Search for the cell housing the specified text and yield its (x, y) center coordinate. 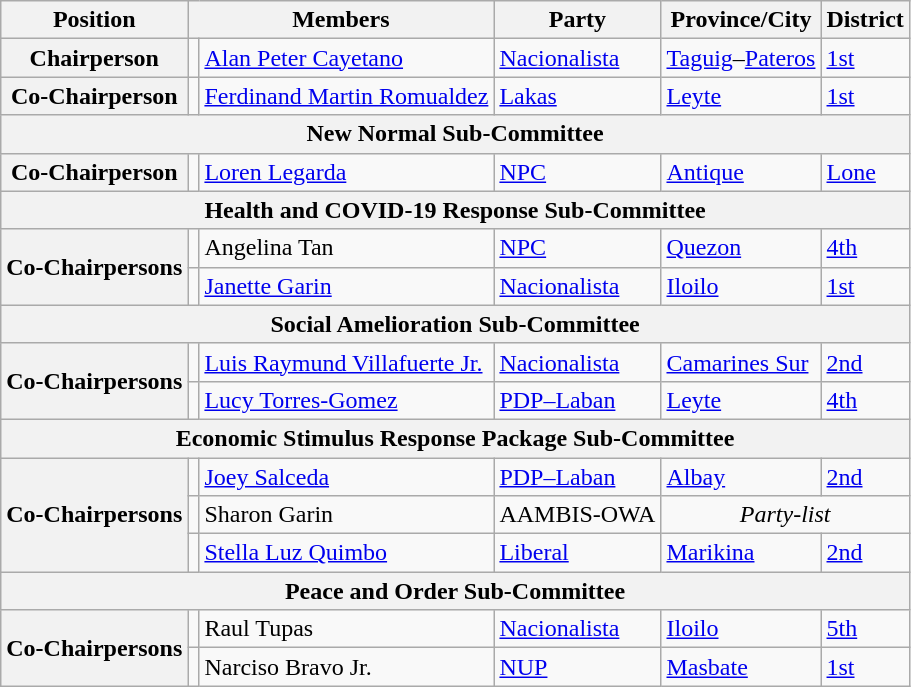
Camarines Sur (741, 362)
Taguig–Pateros (741, 58)
Social Amelioration Sub-Committee (456, 324)
Alan Peter Cayetano (346, 58)
5th (865, 629)
Luis Raymund Villafuerte Jr. (346, 362)
Sharon Garin (346, 515)
Party (578, 20)
Province/City (741, 20)
New Normal Sub-Committee (456, 134)
Economic Stimulus Response Package Sub-Committee (456, 438)
Marikina (741, 553)
Chairperson (94, 58)
Members (341, 20)
Stella Luz Quimbo (346, 553)
District (865, 20)
Health and COVID-19 Response Sub-Committee (456, 210)
Narciso Bravo Jr. (346, 667)
Antique (741, 172)
Loren Legarda (346, 172)
Masbate (741, 667)
Liberal (578, 553)
NUP (578, 667)
Peace and Order Sub-Committee (456, 591)
Albay (741, 477)
Raul Tupas (346, 629)
AAMBIS-OWA (578, 515)
Party-list (785, 515)
Lucy Torres-Gomez (346, 400)
Lakas (578, 96)
Angelina Tan (346, 248)
Ferdinand Martin Romualdez (346, 96)
Janette Garin (346, 286)
Quezon (741, 248)
Lone (865, 172)
Position (94, 20)
Joey Salceda (346, 477)
